Capture the cell that displays the provided text and extract its (x, y) central coordinate. 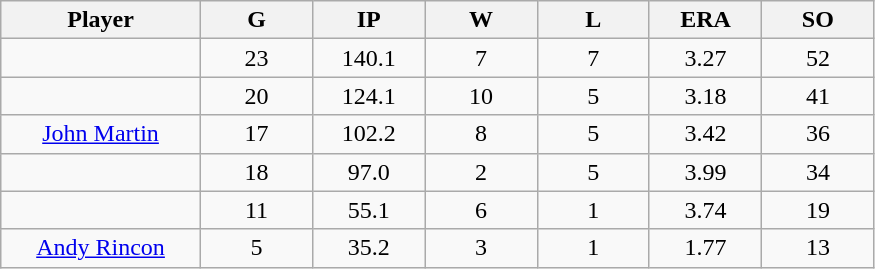
G (256, 20)
20 (256, 96)
2 (481, 172)
18 (256, 172)
1.77 (705, 248)
34 (818, 172)
8 (481, 134)
97.0 (369, 172)
3.18 (705, 96)
Player (101, 20)
3.74 (705, 210)
55.1 (369, 210)
36 (818, 134)
3.42 (705, 134)
17 (256, 134)
John Martin (101, 134)
41 (818, 96)
ERA (705, 20)
102.2 (369, 134)
SO (818, 20)
11 (256, 210)
124.1 (369, 96)
L (593, 20)
3.27 (705, 58)
Andy Rincon (101, 248)
3.99 (705, 172)
W (481, 20)
35.2 (369, 248)
6 (481, 210)
19 (818, 210)
13 (818, 248)
140.1 (369, 58)
3 (481, 248)
IP (369, 20)
23 (256, 58)
10 (481, 96)
52 (818, 58)
